For the text-containing cell, return its midpoint in [X, Y] coordinate format. 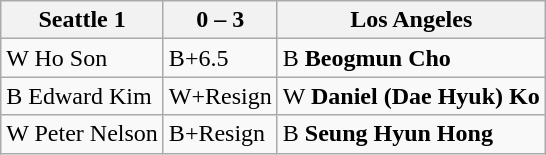
B+Resign [220, 134]
W Ho Son [82, 58]
W Daniel (Dae Hyuk) Ko [411, 96]
B Seung Hyun Hong [411, 134]
W Peter Nelson [82, 134]
Los Angeles [411, 20]
W+Resign [220, 96]
B+6.5 [220, 58]
0 – 3 [220, 20]
B Edward Kim [82, 96]
Seattle 1 [82, 20]
B Beogmun Cho [411, 58]
